Search for the cell housing the specified text and yield its [x, y] center coordinate. 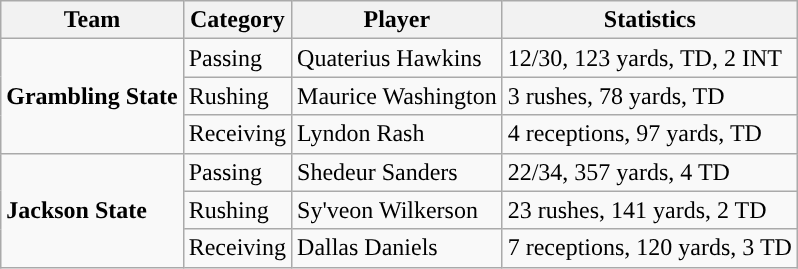
Player [398, 20]
Maurice Washington [398, 96]
Grambling State [92, 96]
Statistics [650, 20]
22/34, 357 yards, 4 TD [650, 172]
3 rushes, 78 yards, TD [650, 96]
Jackson State [92, 210]
Lyndon Rash [398, 134]
Quaterius Hawkins [398, 58]
4 receptions, 97 yards, TD [650, 134]
Sy'veon Wilkerson [398, 210]
Dallas Daniels [398, 248]
7 receptions, 120 yards, 3 TD [650, 248]
Shedeur Sanders [398, 172]
Team [92, 20]
12/30, 123 yards, TD, 2 INT [650, 58]
23 rushes, 141 yards, 2 TD [650, 210]
Category [237, 20]
